Find where the given text appears and provide that cell's center as (X, Y) coordinate. 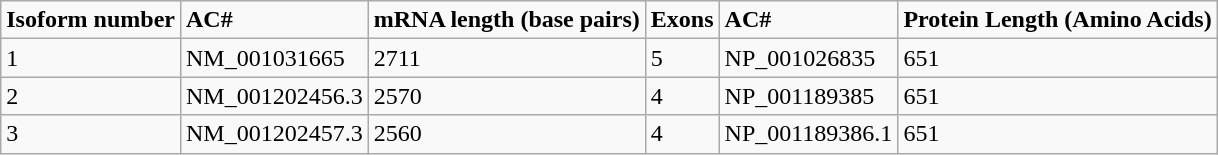
Isoform number (91, 20)
NP_001026835 (808, 58)
mRNA length (base pairs) (506, 20)
5 (682, 58)
NM_001202456.3 (274, 96)
NM_001202457.3 (274, 134)
2560 (506, 134)
Protein Length (Amino Acids) (1058, 20)
2570 (506, 96)
NP_001189386.1 (808, 134)
2711 (506, 58)
1 (91, 58)
NP_001189385 (808, 96)
3 (91, 134)
NM_001031665 (274, 58)
Exons (682, 20)
2 (91, 96)
